From the cell containing the given text, extract its center point as [X, Y] coordinate. 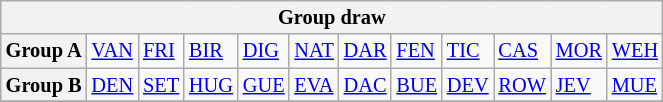
DAR [366, 51]
DAC [366, 85]
SET [161, 85]
MOR [579, 51]
DIG [264, 51]
BIR [211, 51]
WEH [635, 51]
Group A [44, 51]
Group draw [332, 17]
EVA [314, 85]
Group B [44, 85]
JEV [579, 85]
FRI [161, 51]
HUG [211, 85]
ROW [522, 85]
BUE [416, 85]
TIC [468, 51]
DEN [113, 85]
GUE [264, 85]
VAN [113, 51]
MUE [635, 85]
CAS [522, 51]
DEV [468, 85]
NAT [314, 51]
FEN [416, 51]
